Return the [X, Y] coordinate for the center point of the cell that contains the specified text.  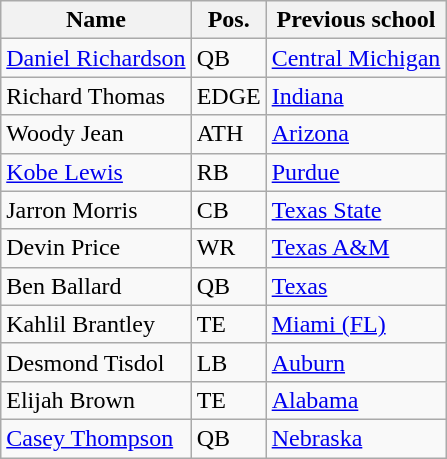
Ben Ballard [96, 286]
ATH [228, 134]
Nebraska [356, 438]
LB [228, 362]
Texas A&M [356, 248]
Elijah Brown [96, 400]
Daniel Richardson [96, 58]
Jarron Morris [96, 210]
RB [228, 172]
Previous school [356, 20]
Casey Thompson [96, 438]
Alabama [356, 400]
Richard Thomas [96, 96]
Devin Price [96, 248]
Texas State [356, 210]
Desmond Tisdol [96, 362]
Pos. [228, 20]
Indiana [356, 96]
WR [228, 248]
Kahlil Brantley [96, 324]
Arizona [356, 134]
Texas [356, 286]
Purdue [356, 172]
Miami (FL) [356, 324]
EDGE [228, 96]
CB [228, 210]
Central Michigan [356, 58]
Woody Jean [96, 134]
Auburn [356, 362]
Kobe Lewis [96, 172]
Name [96, 20]
